Locate the cell with the specified text and output its [x, y] center coordinate. 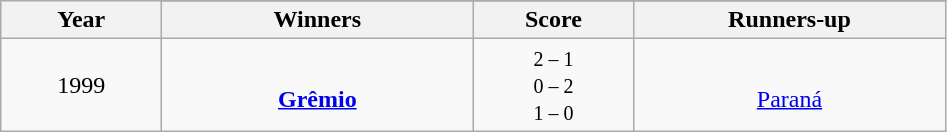
Grêmio [318, 85]
Year [82, 20]
2 – 1 0 – 21 – 0 [554, 85]
Paraná [790, 85]
Runners-up [790, 20]
Winners [318, 20]
Score [554, 20]
1999 [82, 85]
